Extract the (x, y) coordinate from the center of the cell holding the provided text.  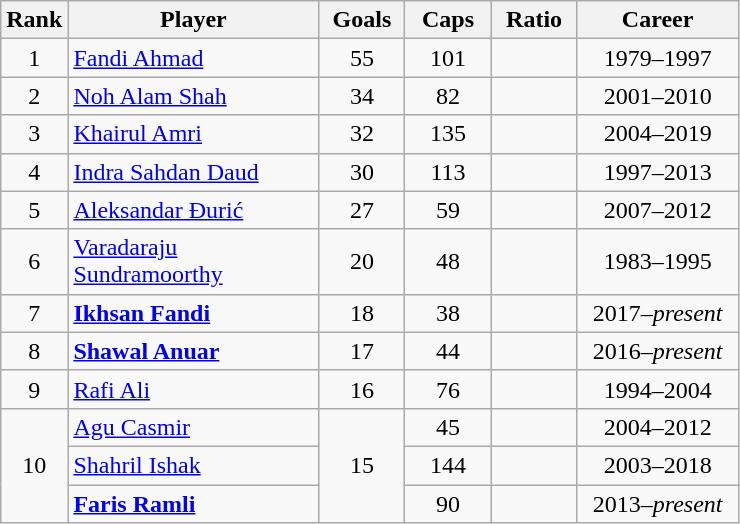
15 (362, 465)
2004–2019 (658, 134)
10 (34, 465)
45 (448, 427)
38 (448, 313)
7 (34, 313)
2016–present (658, 351)
Aleksandar Đurić (194, 210)
Caps (448, 20)
135 (448, 134)
Career (658, 20)
59 (448, 210)
Shawal Anuar (194, 351)
Rafi Ali (194, 389)
Rank (34, 20)
8 (34, 351)
Ratio (534, 20)
2017–present (658, 313)
90 (448, 503)
2 (34, 96)
Ikhsan Fandi (194, 313)
3 (34, 134)
Goals (362, 20)
1 (34, 58)
5 (34, 210)
44 (448, 351)
32 (362, 134)
34 (362, 96)
1997–2013 (658, 172)
48 (448, 262)
144 (448, 465)
1983–1995 (658, 262)
Varadaraju Sundramoorthy (194, 262)
2001–2010 (658, 96)
2004–2012 (658, 427)
Khairul Amri (194, 134)
6 (34, 262)
16 (362, 389)
1979–1997 (658, 58)
18 (362, 313)
101 (448, 58)
2013–present (658, 503)
Indra Sahdan Daud (194, 172)
27 (362, 210)
82 (448, 96)
9 (34, 389)
Faris Ramli (194, 503)
2003–2018 (658, 465)
1994–2004 (658, 389)
4 (34, 172)
76 (448, 389)
Shahril Ishak (194, 465)
17 (362, 351)
Fandi Ahmad (194, 58)
20 (362, 262)
Agu Casmir (194, 427)
55 (362, 58)
30 (362, 172)
2007–2012 (658, 210)
113 (448, 172)
Noh Alam Shah (194, 96)
Player (194, 20)
